Capture the cell that displays the provided text and extract its (X, Y) central coordinate. 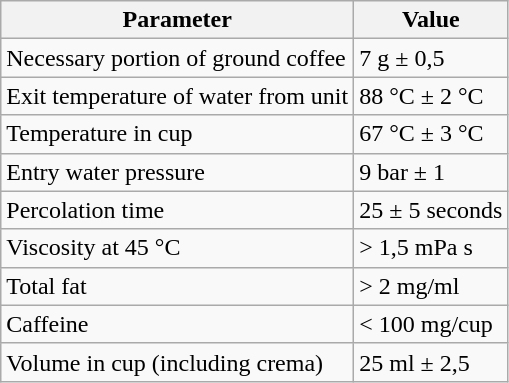
< 100 mg/cup (431, 324)
Parameter (178, 20)
Value (431, 20)
> 1,5 mPa s (431, 248)
25 ± 5 seconds (431, 210)
67 °C ± 3 °C (431, 134)
Total fat (178, 286)
Volume in cup (including crema) (178, 362)
88 °C ± 2 °C (431, 96)
7 g ± 0,5 (431, 58)
9 bar ± 1 (431, 172)
Entry water pressure (178, 172)
25 ml ± 2,5 (431, 362)
Temperature in cup (178, 134)
Exit temperature of water from unit (178, 96)
Viscosity at 45 °C (178, 248)
Percolation time (178, 210)
Necessary portion of ground coffee (178, 58)
> 2 mg/ml (431, 286)
Caffeine (178, 324)
